Output the [X, Y] coordinate of the center of the cell containing the given text.  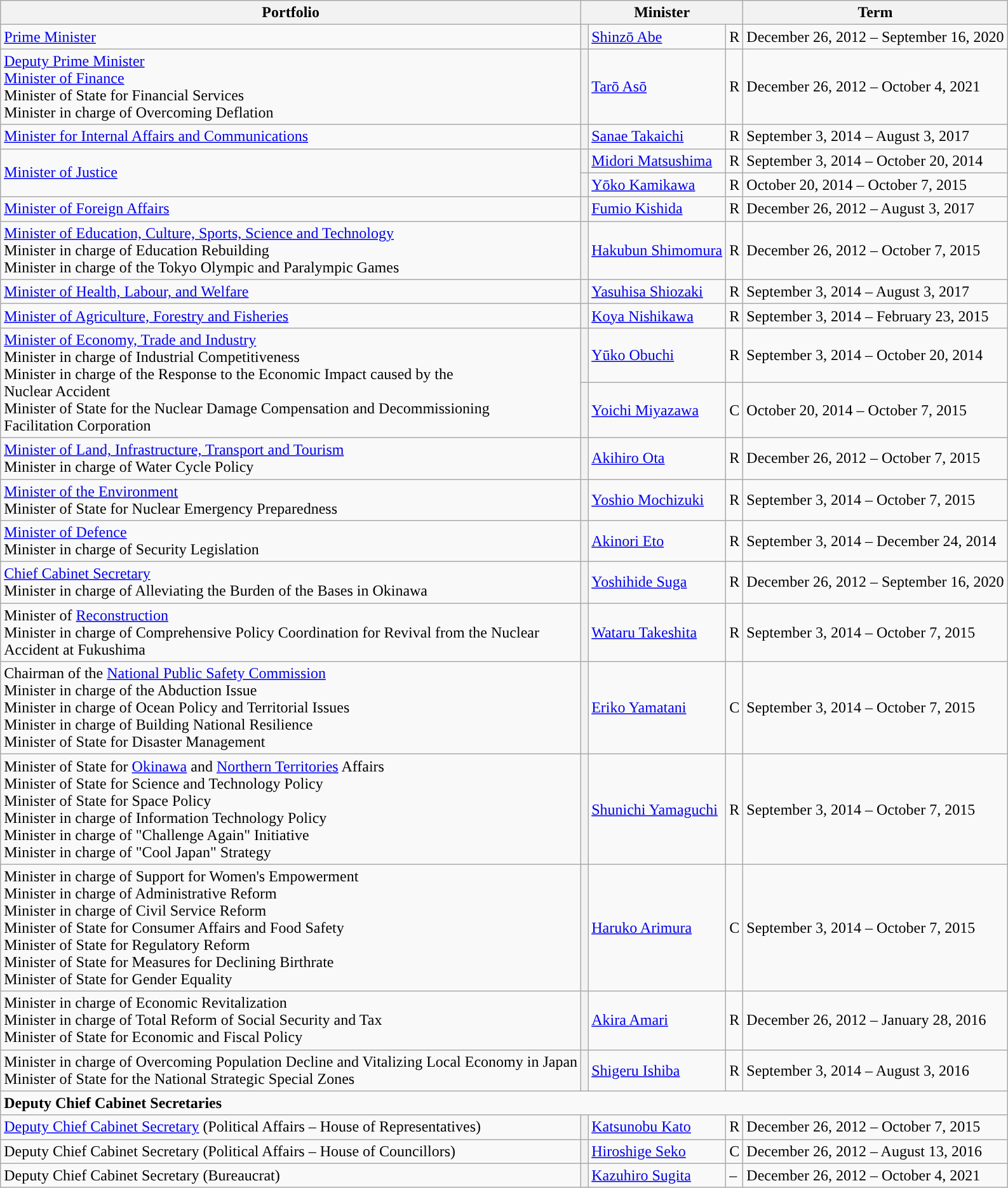
Minister of Agriculture, Forestry and Fisheries [291, 316]
Minister in charge of Overcoming Population Decline and Vitalizing Local Economy in Japan Minister of State for the National Strategic Special Zones [291, 1071]
Kazuhiro Sugita [657, 1175]
Prime Minister [291, 37]
December 26, 2012 – January 28, 2016 [875, 1020]
Chief Cabinet Secretary Minister in charge of Alleviating the Burden of the Bases in Okinawa [291, 583]
Koya Nishikawa [657, 316]
Wataru Takeshita [657, 632]
Hakubun Shimomura [657, 250]
Minister of Justice [291, 173]
Deputy Chief Cabinet Secretary (Political Affairs – House of Representatives) [291, 1127]
Shigeru Ishiba [657, 1071]
Fumio Kishida [657, 209]
Yūko Obuchi [657, 356]
Akihiro Ota [657, 458]
Minister of Health, Labour, and Welfare [291, 291]
Hiroshige Seko [657, 1151]
December 26, 2012 – August 13, 2016 [875, 1151]
Yoshio Mochizuki [657, 499]
Minister of Reconstruction Minister in charge of Comprehensive Policy Coordination for Revival from the Nuclear Accident at Fukushima [291, 632]
Term [875, 13]
Eriko Yamatani [657, 708]
Minister of the Environment Minister of State for Nuclear Emergency Preparedness [291, 499]
Minister of Land, Infrastructure, Transport and Tourism Minister in charge of Water Cycle Policy [291, 458]
Akinori Eto [657, 541]
Minister for Internal Affairs and Communications [291, 137]
September 3, 2014 – August 3, 2016 [875, 1071]
Minister of Defence Minister in charge of Security Legislation [291, 541]
Minister [662, 13]
Deputy Chief Cabinet Secretary (Bureaucrat) [291, 1175]
Midori Matsushima [657, 161]
– [734, 1175]
Minister of Foreign Affairs [291, 209]
Haruko Arimura [657, 928]
September 3, 2014 – February 23, 2015 [875, 316]
Tarō Asō [657, 86]
September 3, 2014 – December 24, 2014 [875, 541]
Akira Amari [657, 1020]
Deputy Chief Cabinet Secretary (Political Affairs – House of Councillors) [291, 1151]
Deputy Chief Cabinet Secretaries [504, 1103]
Yasuhisa Shiozaki [657, 291]
Portfolio [291, 13]
Shunichi Yamaguchi [657, 809]
Deputy Prime Minister Minister of Finance Minister of State for Financial Services Minister in charge of Overcoming Deflation [291, 86]
Yōko Kamikawa [657, 185]
December 26, 2012 – August 3, 2017 [875, 209]
Yoichi Miyazawa [657, 410]
Shinzō Abe [657, 37]
Yoshihide Suga [657, 583]
Katsunobu Kato [657, 1127]
Sanae Takaichi [657, 137]
